Scan for the cell matching the given text and deliver its [x, y] coordinate at center. 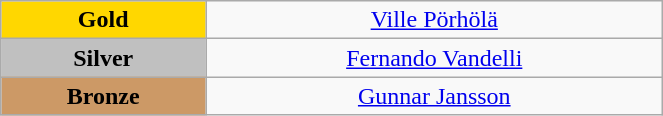
Fernando Vandelli [434, 58]
Bronze [104, 96]
Gold [104, 20]
Gunnar Jansson [434, 96]
Silver [104, 58]
Ville Pörhölä [434, 20]
